Scan for the cell matching the given text and deliver its (x, y) coordinate at center. 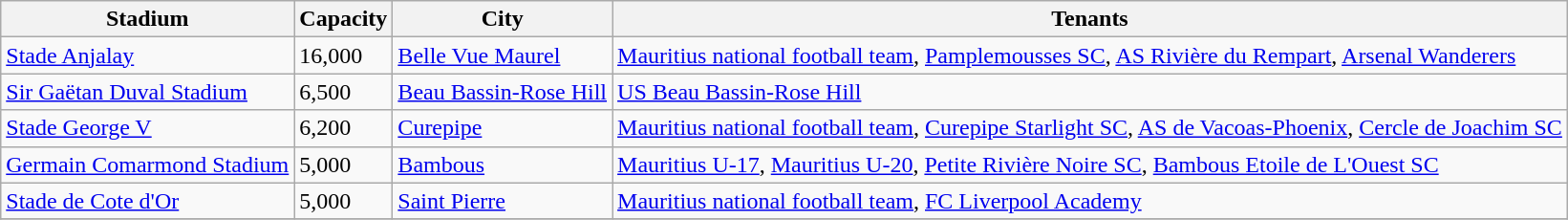
Germain Comarmond Stadium (147, 165)
Saint Pierre (503, 201)
Curepipe (503, 128)
Stade de Cote d'Or (147, 201)
Mauritius national football team, Curepipe Starlight SC, AS de Vacoas-Phoenix, Cercle de Joachim SC (1090, 128)
16,000 (344, 55)
Mauritius national football team, Pamplemousses SC, AS Rivière du Rempart, Arsenal Wanderers (1090, 55)
Beau Bassin-Rose Hill (503, 92)
Stadium (147, 19)
Bambous (503, 165)
6,500 (344, 92)
Stade George V (147, 128)
Tenants (1090, 19)
Capacity (344, 19)
6,200 (344, 128)
Mauritius U-17, Mauritius U-20, Petite Rivière Noire SC, Bambous Etoile de L'Ouest SC (1090, 165)
Stade Anjalay (147, 55)
US Beau Bassin-Rose Hill (1090, 92)
Sir Gaëtan Duval Stadium (147, 92)
Belle Vue Maurel (503, 55)
Mauritius national football team, FC Liverpool Academy (1090, 201)
City (503, 19)
